Output the (x, y) coordinate of the center of the cell containing the given text.  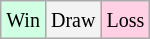
Draw (72, 20)
Win (24, 20)
Loss (126, 20)
